Output the (X, Y) coordinate of the center of the cell containing the given text.  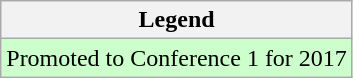
Promoted to Conference 1 for 2017 (177, 58)
Legend (177, 20)
